Extract the [X, Y] coordinate from the center of the cell holding the provided text.  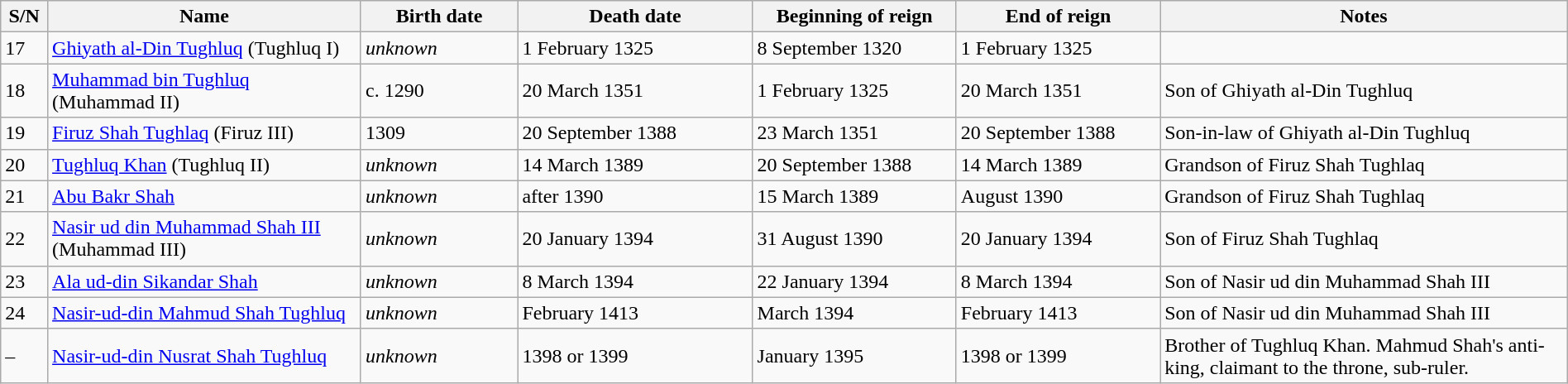
Nasir ud din Muhammad Shah III (Muhammad III) [205, 238]
23 [25, 281]
Beginning of reign [854, 17]
c. 1290 [438, 91]
Nasir-ud-din Nusrat Shah Tughluq [205, 356]
31 August 1390 [854, 238]
Ala ud-din Sikandar Shah [205, 281]
August 1390 [1058, 196]
Firuz Shah Tughlaq (Firuz III) [205, 133]
S/N [25, 17]
8 September 1320 [854, 48]
Death date [635, 17]
24 [25, 313]
End of reign [1058, 17]
1309 [438, 133]
Ghiyath al-Din Tughluq (Tughluq I) [205, 48]
22 January 1394 [854, 281]
Notes [1365, 17]
21 [25, 196]
22 [25, 238]
23 March 1351 [854, 133]
after 1390 [635, 196]
Brother of Tughluq Khan. Mahmud Shah's anti-king, claimant to the throne, sub-ruler. [1365, 356]
– [25, 356]
Muhammad bin Tughluq (Muhammad II) [205, 91]
Son-in-law of Ghiyath al-Din Tughluq [1365, 133]
March 1394 [854, 313]
19 [25, 133]
Name [205, 17]
Abu Bakr Shah [205, 196]
20 [25, 165]
18 [25, 91]
Son of Ghiyath al-Din Tughluq [1365, 91]
15 March 1389 [854, 196]
Son of Firuz Shah Tughlaq [1365, 238]
Nasir-ud-din Mahmud Shah Tughluq [205, 313]
17 [25, 48]
January 1395 [854, 356]
Birth date [438, 17]
Tughluq Khan (Tughluq II) [205, 165]
